Determine the (X, Y) coordinate at the center of the cell enclosing the given text.  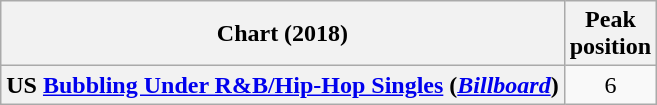
Chart (2018) (282, 34)
US Bubbling Under R&B/Hip-Hop Singles (Billboard) (282, 85)
Peakposition (610, 34)
6 (610, 85)
